Return the (X, Y) coordinate for the center point of the cell that contains the specified text.  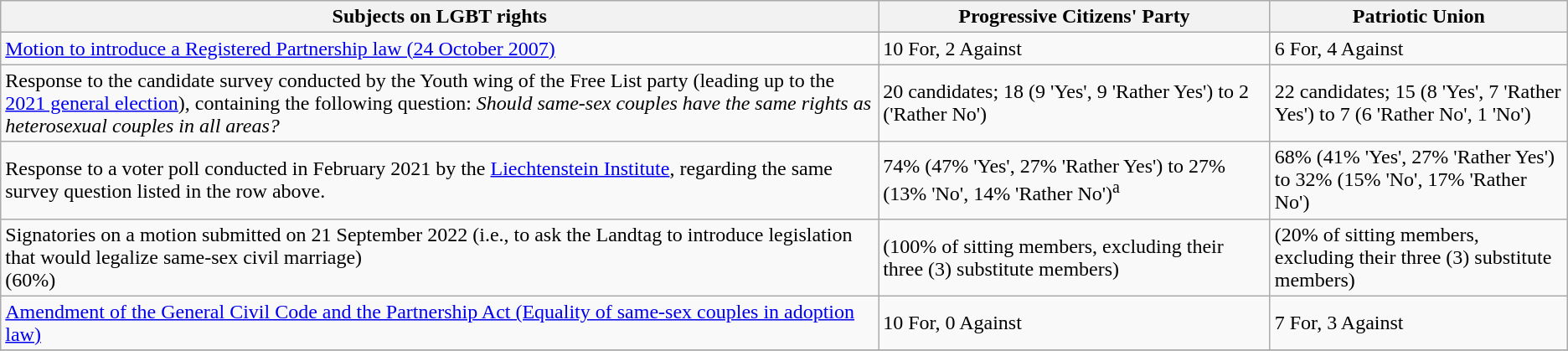
Patriotic Union (1419, 17)
Amendment of the General Civil Code and the Partnership Act (Equality of same-sex couples in adoption law) (440, 323)
22 candidates; 15 (8 'Yes', 7 'Rather Yes') to 7 (6 'Rather No', 1 'No') (1419, 103)
20 candidates; 18 (9 'Yes', 9 'Rather Yes') to 2 ('Rather No') (1075, 103)
Motion to introduce a Registered Partnership law (24 October 2007) (440, 49)
Progressive Citizens' Party (1075, 17)
74% (47% 'Yes', 27% 'Rather Yes') to 27% (13% 'No', 14% 'Rather No')a (1075, 180)
6 For, 4 Against (1419, 49)
(100% of sitting members, excluding their three (3) substitute members) (1075, 257)
10 For, 0 Against (1075, 323)
7 For, 3 Against (1419, 323)
Subjects on LGBT rights (440, 17)
(20% of sitting members, excluding their three (3) substitute members) (1419, 257)
Response to a voter poll conducted in February 2021 by the Liechtenstein Institute, regarding the same survey question listed in the row above. (440, 180)
68% (41% 'Yes', 27% 'Rather Yes') to 32% (15% 'No', 17% 'Rather No') (1419, 180)
10 For, 2 Against (1075, 49)
